Provide the [x, y] coordinate of the cell's center where the given text is located.  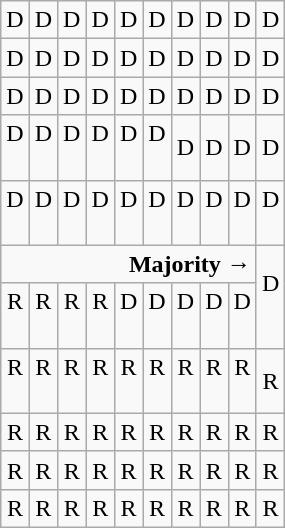
Majority → [129, 264]
